Pinpoint the cell where the given text exists, returning its (x, y) midpoint coordinate. 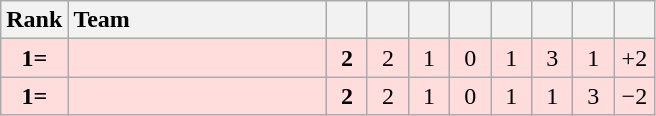
+2 (634, 58)
Team (198, 20)
−2 (634, 96)
Rank (34, 20)
